From the cell containing the given text, extract its center point as (x, y) coordinate. 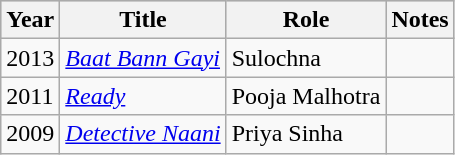
2009 (30, 134)
Pooja Malhotra (306, 96)
2013 (30, 58)
Notes (420, 20)
Priya Sinha (306, 134)
2011 (30, 96)
Role (306, 20)
Ready (143, 96)
Sulochna (306, 58)
Title (143, 20)
Detective Naani (143, 134)
Year (30, 20)
Baat Bann Gayi (143, 58)
